Provide the [x, y] coordinate of the cell's center where the given text is located.  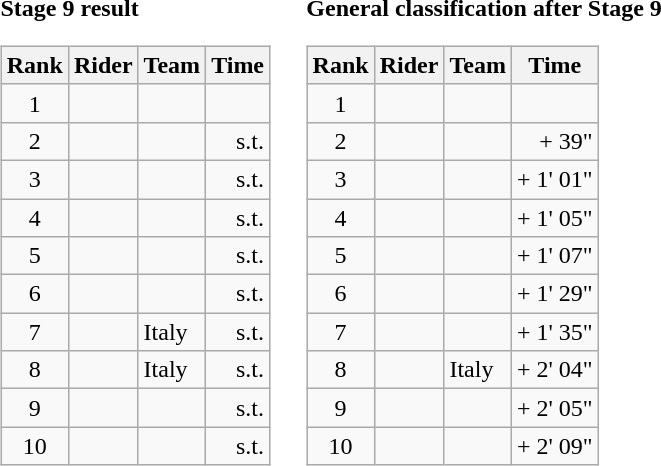
+ 1' 05" [554, 217]
+ 1' 07" [554, 256]
+ 39" [554, 141]
+ 1' 35" [554, 332]
+ 2' 09" [554, 446]
+ 1' 29" [554, 294]
+ 2' 05" [554, 408]
+ 1' 01" [554, 179]
+ 2' 04" [554, 370]
